Capture the cell that displays the provided text and extract its [X, Y] central coordinate. 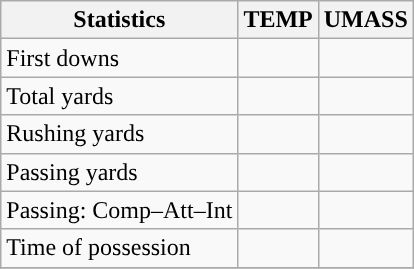
TEMP [278, 20]
First downs [120, 58]
Time of possession [120, 248]
Rushing yards [120, 134]
Statistics [120, 20]
Total yards [120, 96]
UMASS [366, 20]
Passing: Comp–Att–Int [120, 210]
Passing yards [120, 172]
